Locate the cell with the specified text and output its [X, Y] center coordinate. 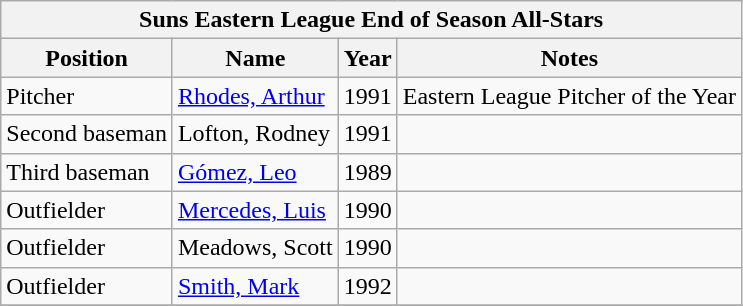
Third baseman [87, 172]
Pitcher [87, 96]
Gómez, Leo [255, 172]
1989 [368, 172]
Eastern League Pitcher of the Year [569, 96]
Smith, Mark [255, 286]
Second baseman [87, 134]
Notes [569, 58]
Rhodes, Arthur [255, 96]
Mercedes, Luis [255, 210]
Year [368, 58]
1992 [368, 286]
Suns Eastern League End of Season All-Stars [372, 20]
Meadows, Scott [255, 248]
Lofton, Rodney [255, 134]
Position [87, 58]
Name [255, 58]
